Find where the given text appears and provide that cell's center as (x, y) coordinate. 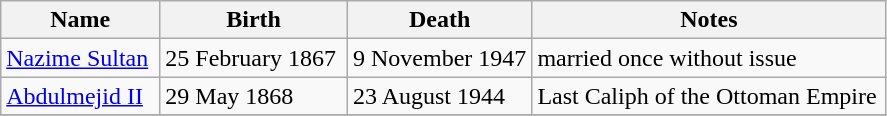
Name (80, 20)
married once without issue (709, 58)
Notes (709, 20)
25 February 1867 (254, 58)
23 August 1944 (439, 96)
Abdulmejid II (80, 96)
Last Caliph of the Ottoman Empire (709, 96)
Death (439, 20)
Birth (254, 20)
9 November 1947 (439, 58)
Nazime Sultan (80, 58)
29 May 1868 (254, 96)
